Provide the (X, Y) coordinate of the cell's center where the given text is located.  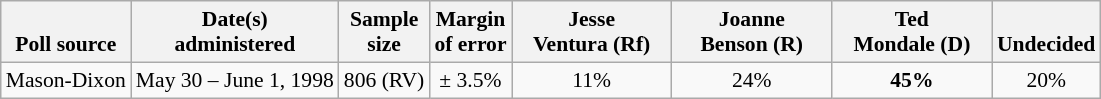
± 3.5% (470, 80)
24% (752, 80)
20% (1046, 80)
11% (592, 80)
JoanneBenson (R) (752, 32)
JesseVentura (Rf) (592, 32)
45% (912, 80)
806 (RV) (384, 80)
Marginof error (470, 32)
Samplesize (384, 32)
Mason-Dixon (66, 80)
Date(s)administered (235, 32)
Undecided (1046, 32)
May 30 – June 1, 1998 (235, 80)
TedMondale (D) (912, 32)
Poll source (66, 32)
